Detect which cell encompasses the target text, then output its [X, Y] center coordinate. 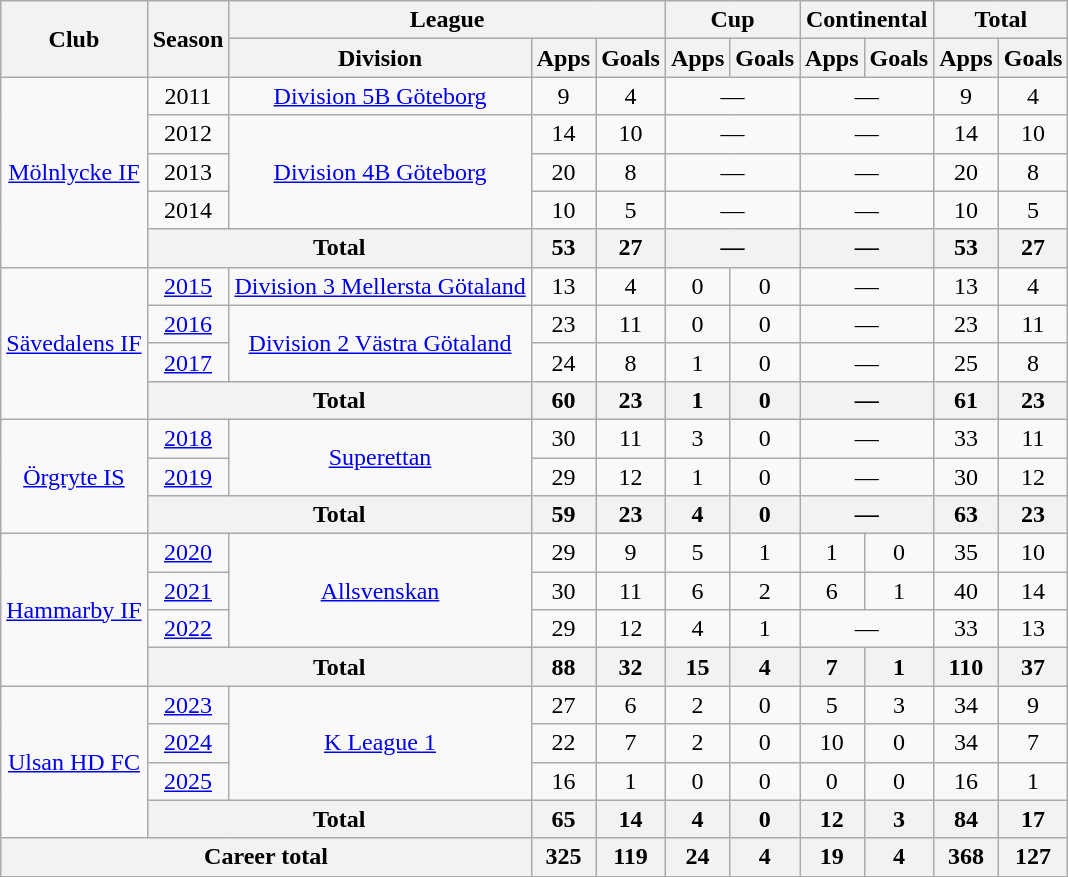
Mölnlycke IF [74, 172]
40 [966, 591]
63 [966, 515]
Division 5B Göteborg [380, 96]
Division 2 Västra Götaland [380, 343]
32 [631, 667]
119 [631, 857]
2022 [188, 629]
61 [966, 400]
127 [1033, 857]
Örgryte IS [74, 476]
59 [563, 515]
2019 [188, 477]
2016 [188, 324]
22 [563, 743]
Career total [266, 857]
2015 [188, 286]
2023 [188, 705]
2012 [188, 134]
15 [697, 667]
2025 [188, 781]
60 [563, 400]
2024 [188, 743]
17 [1033, 819]
Club [74, 39]
2020 [188, 553]
Sävedalens IF [74, 343]
Division 3 Mellersta Götaland [380, 286]
Season [188, 39]
84 [966, 819]
325 [563, 857]
110 [966, 667]
Cup [732, 20]
Ulsan HD FC [74, 762]
K League 1 [380, 743]
Continental [867, 20]
2013 [188, 172]
Division 4B Göteborg [380, 172]
Allsvenskan [380, 591]
65 [563, 819]
2018 [188, 438]
368 [966, 857]
88 [563, 667]
League [448, 20]
19 [832, 857]
Division [380, 58]
37 [1033, 667]
Hammarby IF [74, 610]
25 [966, 362]
Superettan [380, 457]
2011 [188, 96]
2021 [188, 591]
35 [966, 553]
2014 [188, 210]
2017 [188, 362]
